Scan for the cell matching the given text and deliver its [X, Y] coordinate at center. 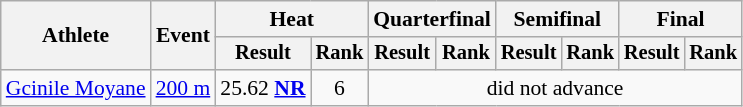
25.62 NR [262, 88]
Athlete [76, 36]
Heat [292, 19]
Gcinile Moyane [76, 88]
6 [340, 88]
Event [184, 36]
200 m [184, 88]
Semifinal [558, 19]
Final [680, 19]
Quarterfinal [432, 19]
did not advance [555, 88]
